Return (X, Y) of the center of cell containing provided text 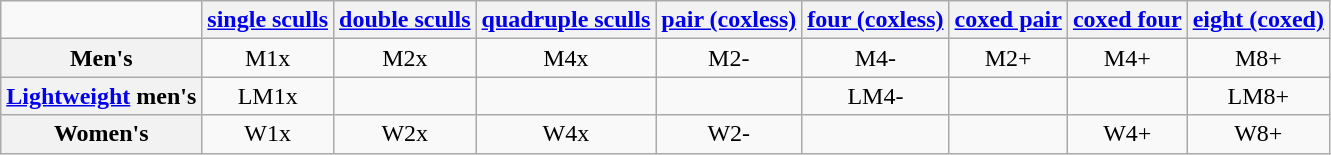
W8+ (1258, 134)
single sculls (268, 20)
M2x (405, 58)
W1x (268, 134)
LM8+ (1258, 96)
Lightweight men's (102, 96)
quadruple sculls (566, 20)
pair (coxless) (729, 20)
coxed four (1127, 20)
M2+ (1008, 58)
M8+ (1258, 58)
M1x (268, 58)
W4x (566, 134)
Women's (102, 134)
M2- (729, 58)
W2x (405, 134)
M4x (566, 58)
eight (coxed) (1258, 20)
M4- (876, 58)
four (coxless) (876, 20)
LM4- (876, 96)
W4+ (1127, 134)
M4+ (1127, 58)
double sculls (405, 20)
Men's (102, 58)
LM1x (268, 96)
coxed pair (1008, 20)
W2- (729, 134)
